Provide the (x, y) coordinate of the cell's center where the given text is located.  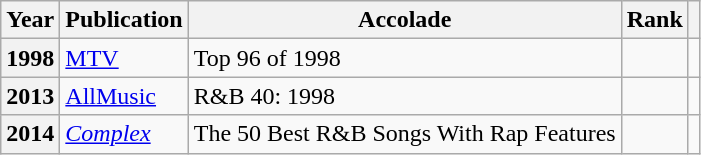
Accolade (404, 20)
R&B 40: 1998 (404, 96)
Rank (654, 20)
Top 96 of 1998 (404, 58)
MTV (124, 58)
1998 (30, 58)
Complex (124, 134)
The 50 Best R&B Songs With Rap Features (404, 134)
AllMusic (124, 96)
2013 (30, 96)
Year (30, 20)
Publication (124, 20)
2014 (30, 134)
